Locate the cell with the specified text and output its (x, y) center coordinate. 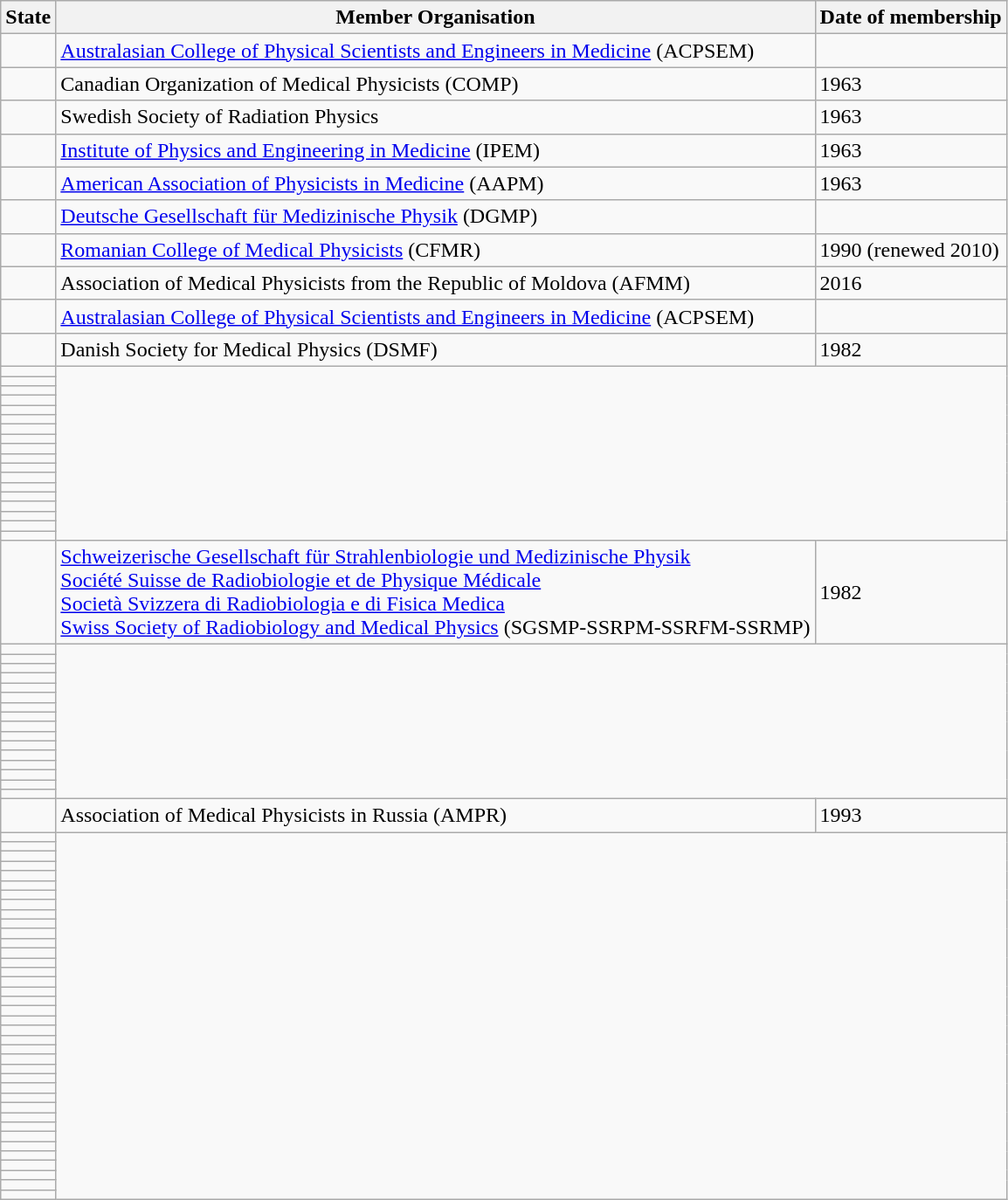
Romanian College of Medical Physicists (CFMR) (435, 250)
Deutsche Gesellschaft für Medizinische Physik (DGMP) (435, 217)
Association of Medical Physicists from the Republic of Moldova (AFMM) (435, 283)
Member Organisation (435, 17)
Institute of Physics and Engineering in Medicine (IPEM) (435, 150)
2016 (910, 283)
1993 (910, 816)
State (28, 17)
American Association of Physicists in Medicine (AAPM) (435, 183)
1990 (renewed 2010) (910, 250)
Association of Medical Physicists in Russia (AMPR) (435, 816)
Canadian Organization of Medical Physicists (COMP) (435, 84)
Danish Society for Medical Physics (DSMF) (435, 349)
Swedish Society of Radiation Physics (435, 117)
Date of membership (910, 17)
